Return the (X, Y) coordinate for the center point of the cell that contains the specified text.  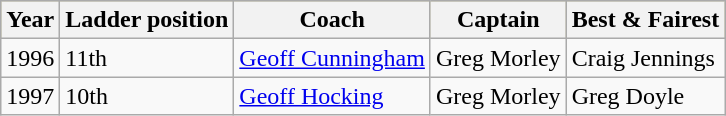
1996 (30, 58)
11th (147, 58)
Coach (332, 20)
Best & Fairest (646, 20)
Greg Doyle (646, 96)
Ladder position (147, 20)
10th (147, 96)
Captain (498, 20)
Geoff Hocking (332, 96)
Year (30, 20)
Geoff Cunningham (332, 58)
Craig Jennings (646, 58)
1997 (30, 96)
